Detect which cell encompasses the target text, then output its [x, y] center coordinate. 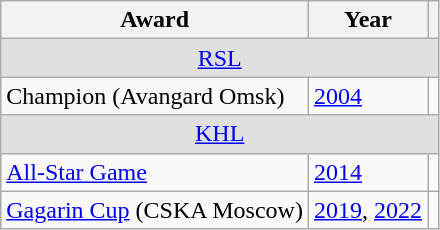
Award [155, 20]
KHL [220, 134]
RSL [220, 58]
Champion (Avangard Omsk) [155, 96]
2004 [368, 96]
Gagarin Cup (CSKA Moscow) [155, 210]
2019, 2022 [368, 210]
2014 [368, 172]
Year [368, 20]
All-Star Game [155, 172]
